Search for the cell housing the specified text and yield its [X, Y] center coordinate. 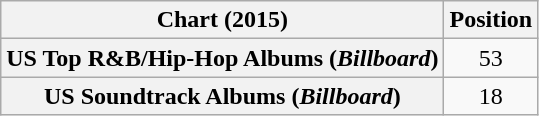
Chart (2015) [222, 20]
US Top R&B/Hip-Hop Albums (Billboard) [222, 58]
53 [491, 58]
US Soundtrack Albums (Billboard) [222, 96]
18 [491, 96]
Position [491, 20]
